Capture the cell that displays the provided text and extract its (x, y) central coordinate. 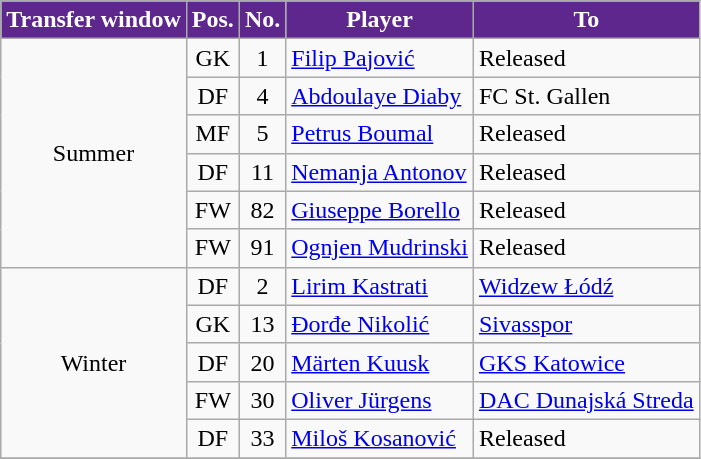
Märten Kuusk (380, 362)
Nemanja Antonov (380, 172)
No. (262, 20)
Oliver Jürgens (380, 400)
DAC Dunajská Streda (586, 400)
1 (262, 58)
11 (262, 172)
Miloš Kosanović (380, 438)
Filip Pajović (380, 58)
Player (380, 20)
Đorđe Nikolić (380, 324)
Giuseppe Borello (380, 210)
4 (262, 96)
To (586, 20)
GKS Katowice (586, 362)
82 (262, 210)
91 (262, 248)
Abdoulaye Diaby (380, 96)
30 (262, 400)
33 (262, 438)
Winter (94, 362)
2 (262, 286)
Lirim Kastrati (380, 286)
20 (262, 362)
FC St. Gallen (586, 96)
Petrus Boumal (380, 134)
MF (212, 134)
Widzew Łódź (586, 286)
Sivasspor (586, 324)
Ognjen Mudrinski (380, 248)
5 (262, 134)
Transfer window (94, 20)
13 (262, 324)
Pos. (212, 20)
Summer (94, 153)
